Extract the [X, Y] coordinate from the center of the cell holding the provided text.  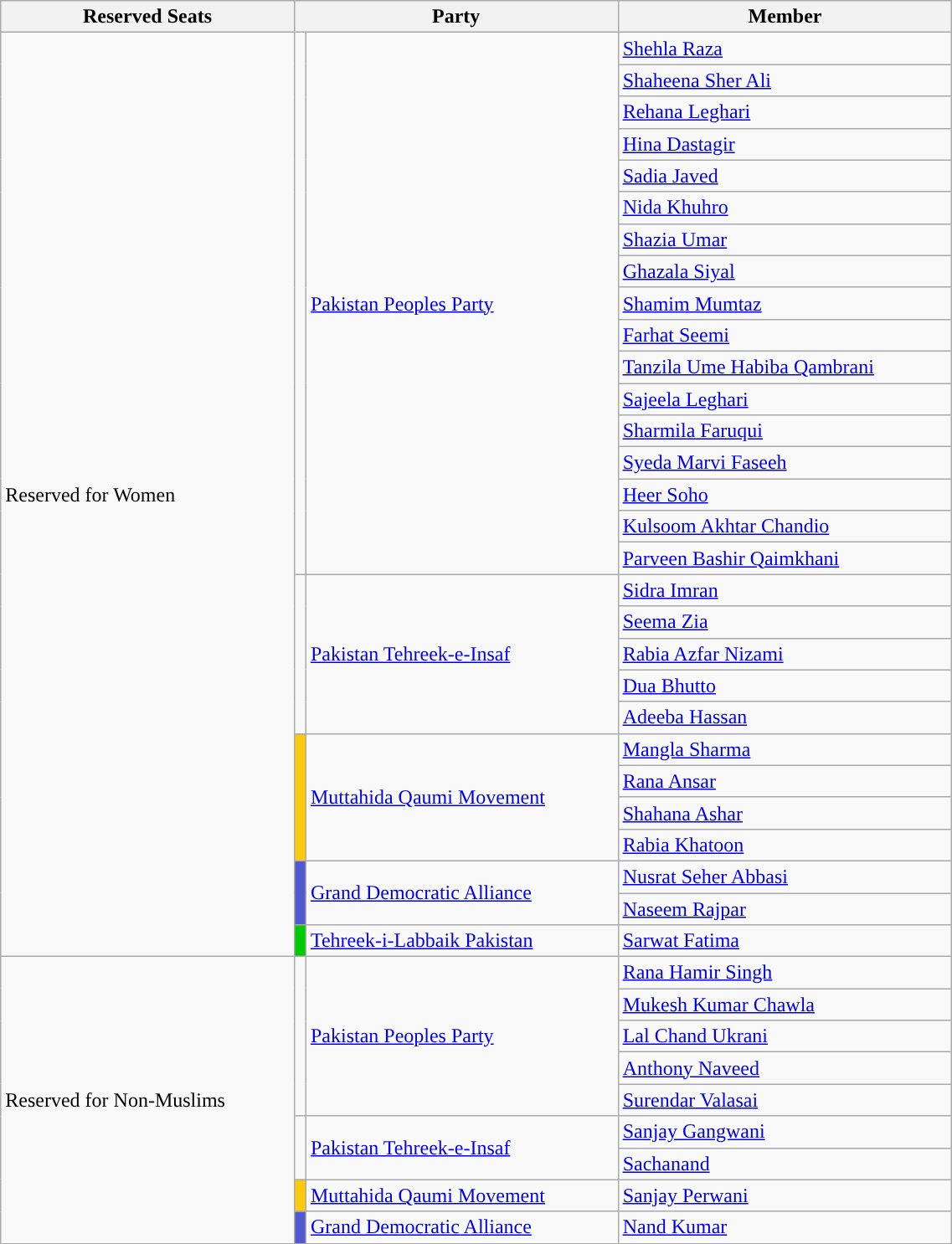
Anthony Naveed [785, 1068]
Naseem Rajpar [785, 908]
Sadia Javed [785, 176]
Rabia Khatoon [785, 845]
Parveen Bashir Qaimkhani [785, 558]
Rana Hamir Singh [785, 973]
Rehana Leghari [785, 112]
Mukesh Kumar Chawla [785, 1005]
Reserved Seats [147, 17]
Shahana Ashar [785, 813]
Syeda Marvi Faseeh [785, 463]
Heer Soho [785, 495]
Nida Khuhro [785, 208]
Hina Dastagir [785, 144]
Mangla Sharma [785, 749]
Shazia Umar [785, 239]
Tanzila Ume Habiba Qambrani [785, 367]
Shehla Raza [785, 49]
Farhat Seemi [785, 335]
Seema Zia [785, 622]
Party [455, 17]
Nusrat Seher Abbasi [785, 876]
Dua Bhutto [785, 686]
Tehreek-i-Labbaik Pakistan [462, 941]
Kulsoom Akhtar Chandio [785, 527]
Ghazala Siyal [785, 271]
Sanjay Gangwani [785, 1132]
Sarwat Fatima [785, 941]
Sanjay Perwani [785, 1195]
Adeeba Hassan [785, 717]
Lal Chand Ukrani [785, 1036]
Surendar Valasai [785, 1100]
Sachanand [785, 1164]
Sidra Imran [785, 590]
Rabia Azfar Nizami [785, 654]
Member [785, 17]
Reserved for Women [147, 495]
Sharmila Faruqui [785, 431]
Rana Ansar [785, 781]
Shaheena Sher Ali [785, 80]
Nand Kumar [785, 1227]
Shamim Mumtaz [785, 303]
Reserved for Non-Muslims [147, 1100]
Sajeela Leghari [785, 399]
